Provide the [x, y] coordinate of the cell's center where the given text is located.  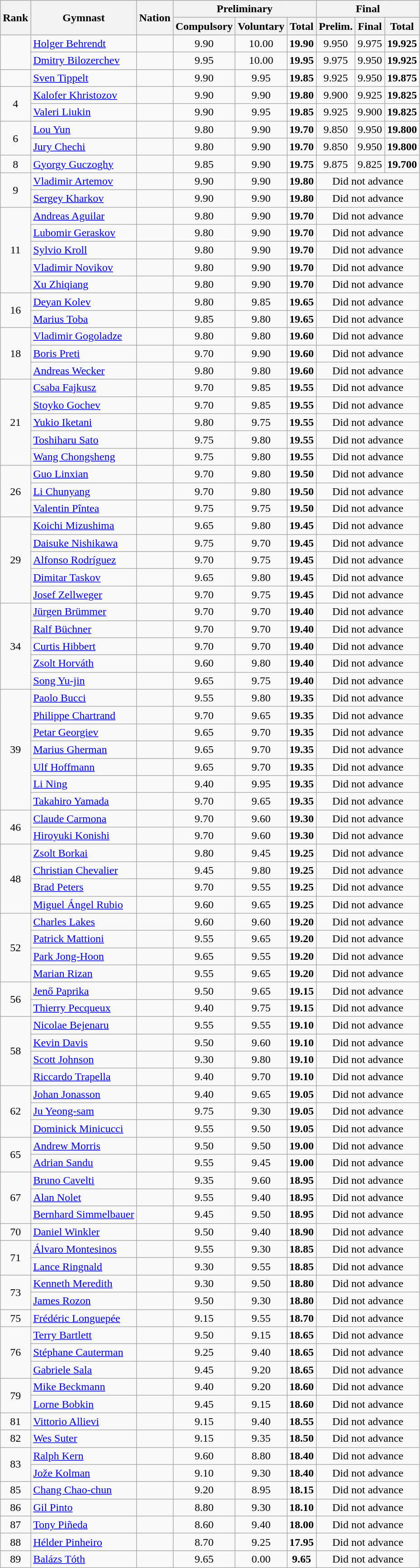
Alfonso Rodríguez [84, 560]
Stoyko Gochev [84, 405]
19.90 [302, 43]
Riccardo Trapella [84, 1077]
Jury Chechi [84, 147]
Daisuke Nishikawa [84, 543]
Xu Zhiqiang [84, 285]
Kevin Davis [84, 1042]
18.90 [302, 1232]
Lubomir Geraskov [84, 233]
Valentin Pîntea [84, 509]
9.10 [204, 1473]
Gyorgy Guczoghy [84, 164]
Lance Ringnald [84, 1266]
82 [15, 1439]
58 [15, 1051]
Frédéric Longuepée [84, 1318]
Sylvio Kroll [84, 250]
Andreas Aguilar [84, 216]
76 [15, 1353]
Takahiro Yamada [84, 801]
6 [15, 138]
Wang Chongsheng [84, 457]
19.95 [302, 61]
9 [15, 190]
67 [15, 1197]
Vladimir Artemov [84, 181]
Andreas Wecker [84, 371]
87 [15, 1525]
Csaba Fajkusz [84, 388]
52 [15, 948]
18.50 [302, 1439]
Josef Zellweger [84, 595]
9.875 [336, 164]
73 [15, 1292]
34 [15, 646]
0.00 [261, 1559]
Dominick Minicucci [84, 1129]
Tony Piñeda [84, 1525]
19.875 [402, 78]
19.700 [402, 164]
Patrick Mattioni [84, 939]
Christian Chevalier [84, 870]
Alan Nolet [84, 1197]
Bernhard Simmelbauer [84, 1215]
Rank [15, 18]
Holger Behrendt [84, 43]
Ju Yeong-sam [84, 1111]
Kalofer Khristozov [84, 95]
Vittorio Allievi [84, 1421]
Terry Bartlett [84, 1335]
Ralph Kern [84, 1456]
88 [15, 1542]
71 [15, 1258]
Marius Gherman [84, 749]
Hélder Pinheiro [84, 1542]
Song Yu-jin [84, 681]
86 [15, 1507]
Nation [155, 18]
Zsolt Horváth [84, 663]
Yukio Iketani [84, 422]
26 [15, 491]
16 [15, 310]
Prelim. [336, 26]
39 [15, 749]
Vladimir Novikov [84, 267]
Jürgen Brümmer [84, 612]
Wes Suter [84, 1439]
Gymnast [84, 18]
Marian Rizan [84, 973]
Lou Yun [84, 129]
Zsolt Borkai [84, 853]
8 [15, 164]
Curtis Hibbert [84, 646]
70 [15, 1232]
Li Ning [84, 784]
48 [15, 879]
Scott Johnson [84, 1060]
Paolo Bucci [84, 698]
17.95 [302, 1542]
Koichi Mizushima [84, 526]
8.70 [204, 1542]
Thierry Pecqueux [84, 1008]
Philippe Chartrand [84, 715]
Dmitry Bilozerchev [84, 61]
9.825 [370, 164]
Dimitar Taskov [84, 577]
Brad Peters [84, 887]
85 [15, 1490]
Kenneth Meredith [84, 1283]
81 [15, 1421]
11 [15, 250]
8.60 [204, 1525]
Johan Jonasson [84, 1094]
18.55 [302, 1421]
Hiroyuki Konishi [84, 836]
79 [15, 1396]
Daniel Winkler [84, 1232]
Guo Linxian [84, 474]
Miguel Ángel Rubio [84, 905]
21 [15, 422]
75 [15, 1318]
Valeri Liukin [84, 112]
Ralf Büchner [84, 629]
65 [15, 1154]
Stéphane Cauterman [84, 1353]
Toshiharu Sato [84, 439]
46 [15, 827]
Li Chunyang [84, 491]
18.10 [302, 1507]
Sven Tippelt [84, 78]
18.15 [302, 1490]
Sergey Kharkov [84, 198]
Vladimir Gogoladze [84, 336]
Voluntary [261, 26]
Boris Preti [84, 353]
Charles Lakes [84, 922]
Nicolae Bejenaru [84, 1025]
Petar Georgiev [84, 732]
Deyan Kolev [84, 302]
Jože Kolman [84, 1473]
Park Jong-Hoon [84, 956]
4 [15, 104]
Marius Toba [84, 319]
18 [15, 353]
89 [15, 1559]
19.75 [302, 164]
29 [15, 560]
Gil Pinto [84, 1507]
Gabriele Sala [84, 1370]
Mike Beckmann [84, 1387]
Ulf Hoffmann [84, 767]
18.70 [302, 1318]
James Rozon [84, 1301]
Compulsory [204, 26]
Lorne Bobkin [84, 1404]
56 [15, 999]
Balázs Tóth [84, 1559]
Álvaro Montesinos [84, 1249]
Jenő Paprika [84, 991]
Adrian Sandu [84, 1163]
Preliminary [245, 9]
62 [15, 1111]
8.95 [261, 1490]
18.00 [302, 1525]
Chang Chao-chun [84, 1490]
Bruno Cavelti [84, 1180]
83 [15, 1464]
Andrew Morris [84, 1146]
Claude Carmona [84, 819]
